Return (X, Y) of the center of cell containing provided text 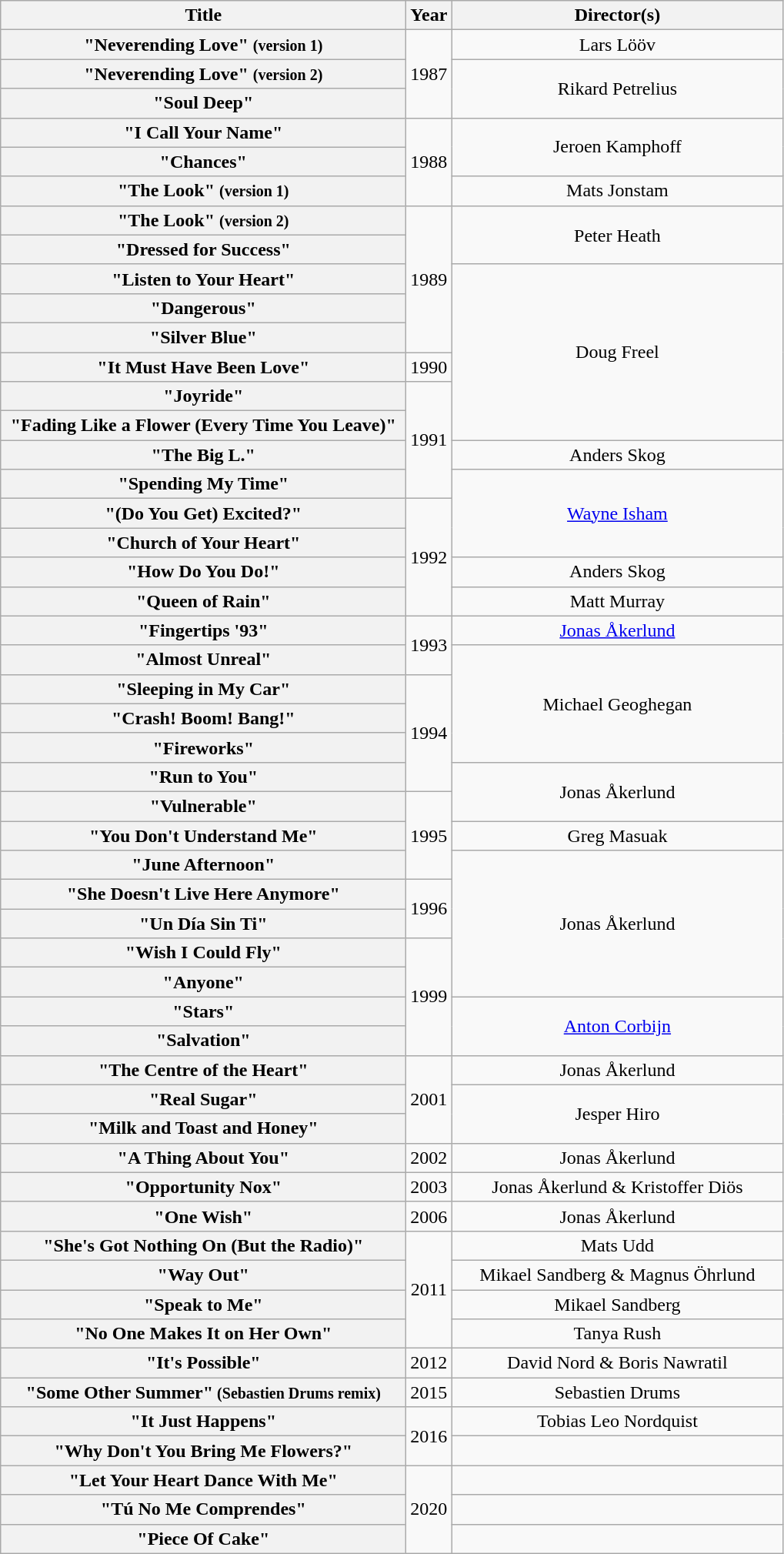
"Church of Your Heart" (203, 543)
"The Big L." (203, 455)
"You Don't Understand Me" (203, 835)
2020 (429, 1509)
"Anyone" (203, 982)
"She's Got Nothing On (But the Radio)" (203, 1245)
"I Call Your Name" (203, 132)
1991 (429, 440)
Director(s) (617, 15)
Greg Masuak (617, 835)
Rikard Petrelius (617, 89)
"Salvation" (203, 1041)
Anton Corbijn (617, 1026)
"Way Out" (203, 1275)
2012 (429, 1363)
"The Look" (version 1) (203, 191)
"Neverending Love" (version 1) (203, 45)
"Milk and Toast and Honey" (203, 1128)
"One Wish" (203, 1216)
1995 (429, 835)
"She Doesn't Live Here Anymore" (203, 894)
2011 (429, 1289)
"Crash! Boom! Bang!" (203, 718)
"Dangerous" (203, 308)
"Spending My Time" (203, 484)
"Chances" (203, 162)
Year (429, 15)
2006 (429, 1216)
David Nord & Boris Nawratil (617, 1363)
Lars Lööv (617, 45)
"It's Possible" (203, 1363)
"Piece Of Cake" (203, 1539)
"How Do You Do!" (203, 572)
Matt Murray (617, 601)
"Neverending Love" (version 2) (203, 74)
1988 (429, 162)
"The Centre of the Heart" (203, 1070)
"It Just Happens" (203, 1422)
1993 (429, 645)
Michael Geoghegan (617, 703)
Mikael Sandberg (617, 1305)
"Fading Like a Flower (Every Time You Leave)" (203, 426)
"Run to You" (203, 777)
"(Do You Get) Excited?" (203, 513)
"Listen to Your Heart" (203, 279)
"Silver Blue" (203, 337)
2003 (429, 1187)
"Sleeping in My Car" (203, 689)
1996 (429, 909)
"It Must Have Been Love" (203, 367)
"Joyride" (203, 396)
"Speak to Me" (203, 1305)
1987 (429, 74)
"Fireworks" (203, 747)
Title (203, 15)
Mikael Sandberg & Magnus Öhrlund (617, 1275)
"Queen of Rain" (203, 601)
"No One Makes It on Her Own" (203, 1334)
"A Thing About You" (203, 1158)
Jesper Hiro (617, 1114)
Peter Heath (617, 235)
1992 (429, 557)
"Why Don't You Bring Me Flowers?" (203, 1451)
"June Afternoon" (203, 865)
"Fingertips '93" (203, 630)
"Un Día Sin Ti" (203, 924)
Mats Jonstam (617, 191)
Doug Freel (617, 352)
2015 (429, 1392)
1999 (429, 997)
Jonas Åkerlund & Kristoffer Diös (617, 1187)
"Soul Deep" (203, 103)
"Tú No Me Comprendes" (203, 1509)
"Almost Unreal" (203, 660)
1990 (429, 367)
2016 (429, 1436)
"Wish I Could Fly" (203, 953)
"Stars" (203, 1011)
Tobias Leo Nordquist (617, 1422)
"Dressed for Success" (203, 249)
"Vulnerable" (203, 806)
2002 (429, 1158)
"Some Other Summer" (Sebastien Drums remix) (203, 1392)
1994 (429, 733)
Sebastien Drums (617, 1392)
"The Look" (version 2) (203, 220)
Wayne Isham (617, 513)
Tanya Rush (617, 1334)
"Real Sugar" (203, 1099)
Jeroen Kamphoff (617, 147)
"Opportunity Nox" (203, 1187)
2001 (429, 1099)
"Let Your Heart Dance With Me" (203, 1480)
Mats Udd (617, 1245)
1989 (429, 279)
